Return [X, Y] of the center of cell containing provided text 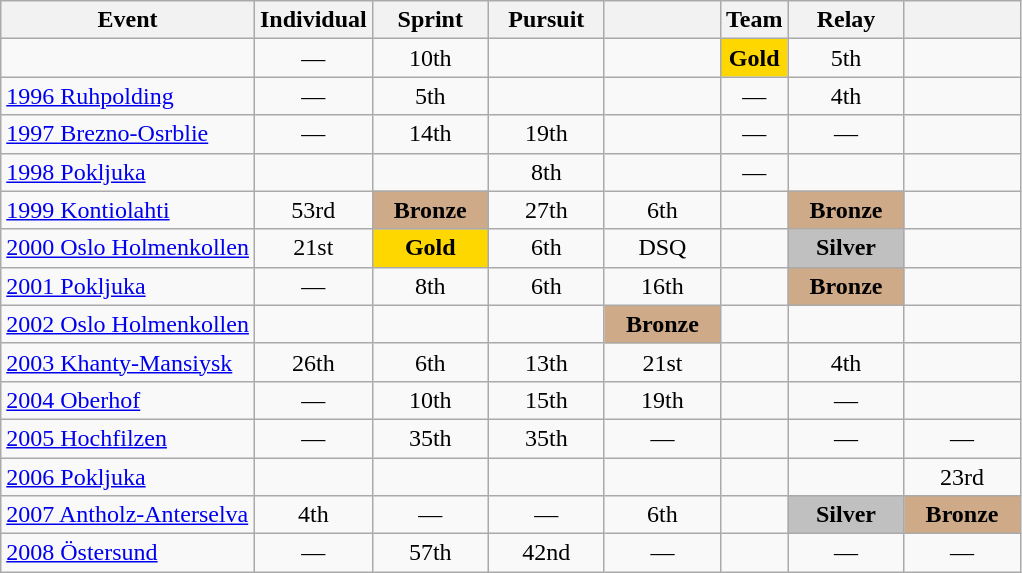
Event [128, 20]
2001 Pokljuka [128, 286]
Individual [313, 20]
DSQ [662, 248]
2005 Hochfilzen [128, 438]
26th [313, 362]
2003 Khanty-Mansiysk [128, 362]
27th [546, 210]
2000 Oslo Holmenkollen [128, 248]
1999 Kontiolahti [128, 210]
13th [546, 362]
2008 Östersund [128, 553]
1997 Brezno-Osrblie [128, 134]
14th [430, 134]
Relay [846, 20]
2007 Antholz-Anterselva [128, 515]
42nd [546, 553]
Sprint [430, 20]
1998 Pokljuka [128, 172]
2004 Oberhof [128, 400]
Team [754, 20]
2002 Oslo Holmenkollen [128, 324]
53rd [313, 210]
15th [546, 400]
16th [662, 286]
1996 Ruhpolding [128, 96]
2006 Pokljuka [128, 477]
23rd [962, 477]
Pursuit [546, 20]
57th [430, 553]
